Determine the [x, y] coordinate at the center of the cell enclosing the given text.  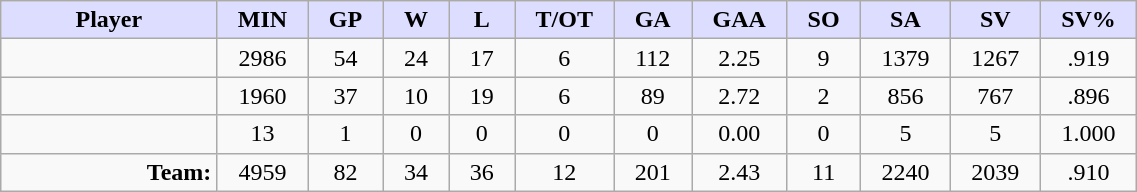
11 [824, 172]
1960 [262, 96]
1379 [906, 58]
1 [346, 134]
19 [482, 96]
4959 [262, 172]
.919 [1088, 58]
L [482, 20]
17 [482, 58]
54 [346, 58]
Team: [109, 172]
2.25 [740, 58]
MIN [262, 20]
10 [416, 96]
2.43 [740, 172]
1.000 [1088, 134]
1267 [995, 58]
2240 [906, 172]
SO [824, 20]
SV [995, 20]
37 [346, 96]
82 [346, 172]
2039 [995, 172]
36 [482, 172]
SA [906, 20]
24 [416, 58]
2.72 [740, 96]
767 [995, 96]
GA [653, 20]
112 [653, 58]
12 [564, 172]
T/OT [564, 20]
2 [824, 96]
GAA [740, 20]
GP [346, 20]
SV% [1088, 20]
0.00 [740, 134]
.910 [1088, 172]
856 [906, 96]
Player [109, 20]
9 [824, 58]
13 [262, 134]
.896 [1088, 96]
89 [653, 96]
W [416, 20]
201 [653, 172]
2986 [262, 58]
34 [416, 172]
